Find where the given text appears and provide that cell's center as (X, Y) coordinate. 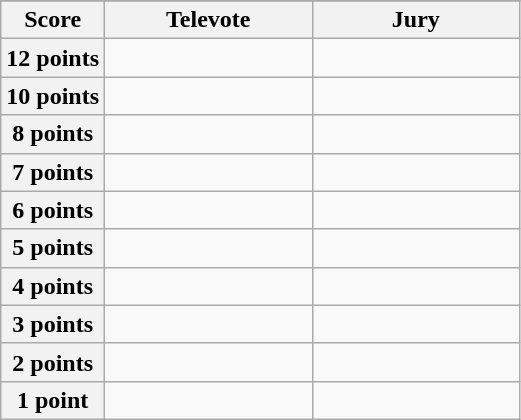
4 points (53, 286)
8 points (53, 134)
3 points (53, 324)
6 points (53, 210)
7 points (53, 172)
1 point (53, 400)
Jury (416, 20)
Score (53, 20)
Televote (209, 20)
12 points (53, 58)
10 points (53, 96)
2 points (53, 362)
5 points (53, 248)
